Locate the cell with the specified text and output its (x, y) center coordinate. 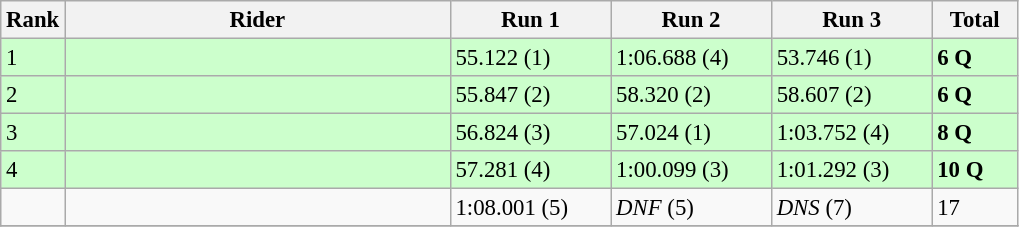
10 Q (975, 170)
Run 2 (692, 20)
DNS (7) (852, 208)
Rank (33, 20)
1:06.688 (4) (692, 58)
1:08.001 (5) (530, 208)
1 (33, 58)
1:00.099 (3) (692, 170)
1:01.292 (3) (852, 170)
55.122 (1) (530, 58)
4 (33, 170)
DNF (5) (692, 208)
57.024 (1) (692, 133)
17 (975, 208)
Run 3 (852, 20)
1:03.752 (4) (852, 133)
53.746 (1) (852, 58)
2 (33, 95)
Total (975, 20)
Run 1 (530, 20)
8 Q (975, 133)
58.320 (2) (692, 95)
58.607 (2) (852, 95)
3 (33, 133)
Rider (258, 20)
56.824 (3) (530, 133)
57.281 (4) (530, 170)
55.847 (2) (530, 95)
